Detect which cell encompasses the target text, then output its (X, Y) center coordinate. 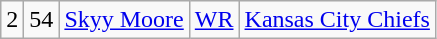
WR (214, 20)
54 (42, 20)
Skyy Moore (124, 20)
2 (12, 20)
Kansas City Chiefs (337, 20)
